Determine the [x, y] coordinate at the center of the cell enclosing the given text.  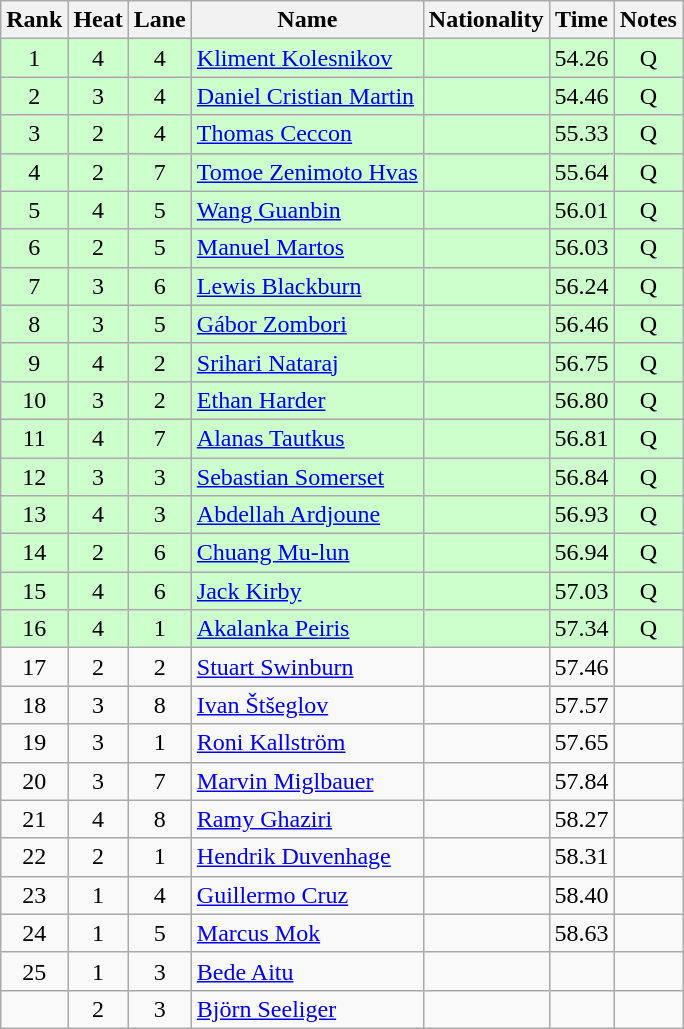
Lane [160, 20]
16 [34, 629]
58.27 [582, 819]
Marcus Mok [307, 933]
25 [34, 971]
58.63 [582, 933]
11 [34, 438]
Roni Kallström [307, 743]
Gábor Zombori [307, 324]
Stuart Swinburn [307, 667]
54.26 [582, 58]
Chuang Mu-lun [307, 553]
15 [34, 591]
Ramy Ghaziri [307, 819]
Name [307, 20]
58.31 [582, 857]
57.34 [582, 629]
56.84 [582, 477]
56.01 [582, 210]
57.65 [582, 743]
Jack Kirby [307, 591]
23 [34, 895]
Akalanka Peiris [307, 629]
24 [34, 933]
Marvin Miglbauer [307, 781]
Rank [34, 20]
54.46 [582, 96]
Bede Aitu [307, 971]
Kliment Kolesnikov [307, 58]
Alanas Tautkus [307, 438]
Time [582, 20]
Heat [98, 20]
Manuel Martos [307, 248]
56.24 [582, 286]
Srihari Nataraj [307, 362]
57.57 [582, 705]
Ethan Harder [307, 400]
14 [34, 553]
17 [34, 667]
Ivan Štšeglov [307, 705]
57.84 [582, 781]
Thomas Ceccon [307, 134]
56.81 [582, 438]
19 [34, 743]
56.46 [582, 324]
Abdellah Ardjoune [307, 515]
57.46 [582, 667]
56.80 [582, 400]
56.93 [582, 515]
12 [34, 477]
Tomoe Zenimoto Hvas [307, 172]
Lewis Blackburn [307, 286]
55.33 [582, 134]
58.40 [582, 895]
57.03 [582, 591]
20 [34, 781]
9 [34, 362]
21 [34, 819]
18 [34, 705]
13 [34, 515]
Björn Seeliger [307, 1009]
22 [34, 857]
Wang Guanbin [307, 210]
Hendrik Duvenhage [307, 857]
56.94 [582, 553]
56.03 [582, 248]
Sebastian Somerset [307, 477]
Daniel Cristian Martin [307, 96]
56.75 [582, 362]
55.64 [582, 172]
10 [34, 400]
Guillermo Cruz [307, 895]
Nationality [486, 20]
Notes [648, 20]
